Extract the [x, y] coordinate from the center of the cell holding the provided text.  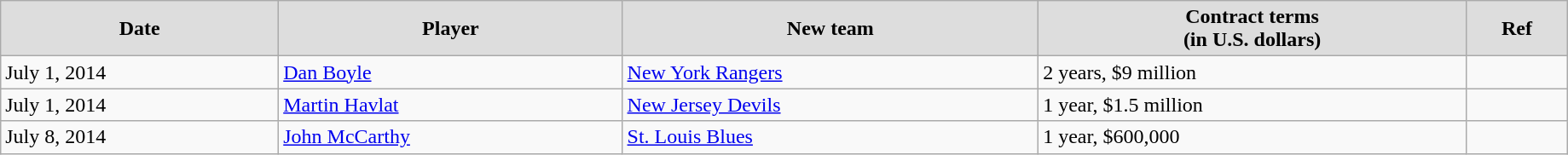
St. Louis Blues [830, 137]
Contract terms(in U.S. dollars) [1253, 29]
Date [140, 29]
New team [830, 29]
July 8, 2014 [140, 137]
1 year, $600,000 [1253, 137]
Dan Boyle [450, 72]
John McCarthy [450, 137]
New York Rangers [830, 72]
1 year, $1.5 million [1253, 105]
New Jersey Devils [830, 105]
Ref [1518, 29]
2 years, $9 million [1253, 72]
Martin Havlat [450, 105]
Player [450, 29]
